Identify which cell holds the provided text, then report its [X, Y] central coordinate. 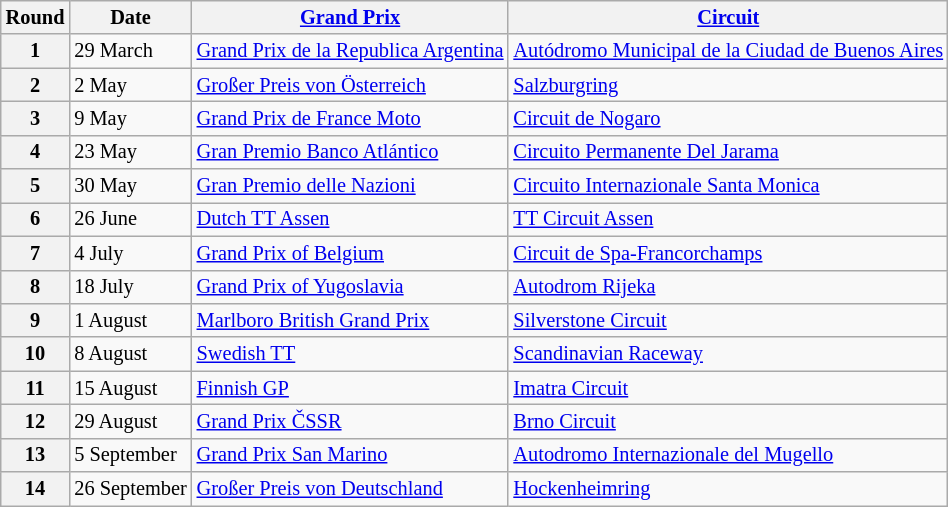
Silverstone Circuit [728, 320]
5 September [130, 455]
Circuit de Spa-Francorchamps [728, 253]
Finnish GP [350, 388]
Marlboro British Grand Prix [350, 320]
Circuit [728, 17]
Circuit de Nogaro [728, 118]
5 [36, 186]
6 [36, 219]
Swedish TT [350, 354]
9 [36, 320]
Imatra Circuit [728, 388]
Circuito Permanente Del Jarama [728, 152]
Grand Prix of Belgium [350, 253]
18 July [130, 287]
23 May [130, 152]
12 [36, 421]
Grand Prix [350, 17]
8 [36, 287]
Autódromo Municipal de la Ciudad de Buenos Aires [728, 51]
Grand Prix of Yugoslavia [350, 287]
1 August [130, 320]
4 July [130, 253]
TT Circuit Assen [728, 219]
Circuito Internazionale Santa Monica [728, 186]
Hockenheimring [728, 489]
13 [36, 455]
Brno Circuit [728, 421]
Gran Premio delle Nazioni [350, 186]
29 August [130, 421]
9 May [130, 118]
Großer Preis von Deutschland [350, 489]
2 [36, 85]
8 August [130, 354]
Grand Prix de France Moto [350, 118]
14 [36, 489]
Gran Premio Banco Atlántico [350, 152]
Dutch TT Assen [350, 219]
29 March [130, 51]
26 September [130, 489]
7 [36, 253]
11 [36, 388]
30 May [130, 186]
Autodrom Rijeka [728, 287]
Date [130, 17]
4 [36, 152]
Grand Prix ČSSR [350, 421]
Großer Preis von Österreich [350, 85]
Grand Prix San Marino [350, 455]
Scandinavian Raceway [728, 354]
3 [36, 118]
Salzburgring [728, 85]
2 May [130, 85]
26 June [130, 219]
10 [36, 354]
Autodromo Internazionale del Mugello [728, 455]
Grand Prix de la Republica Argentina [350, 51]
1 [36, 51]
Round [36, 17]
15 August [130, 388]
